Provide the [X, Y] coordinate of the cell's center where the given text is located.  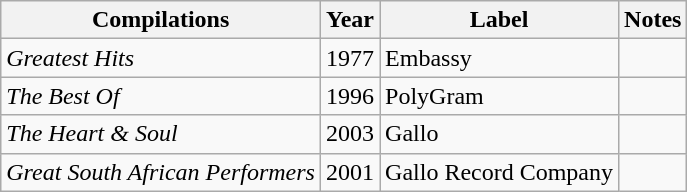
The Heart & Soul [161, 134]
Embassy [500, 58]
1977 [350, 58]
The Best Of [161, 96]
2001 [350, 172]
Gallo Record Company [500, 172]
PolyGram [500, 96]
Greatest Hits [161, 58]
Year [350, 20]
Label [500, 20]
2003 [350, 134]
Gallo [500, 134]
Notes [653, 20]
Compilations [161, 20]
1996 [350, 96]
Great South African Performers [161, 172]
